From the cell containing the given text, extract its center point as (X, Y) coordinate. 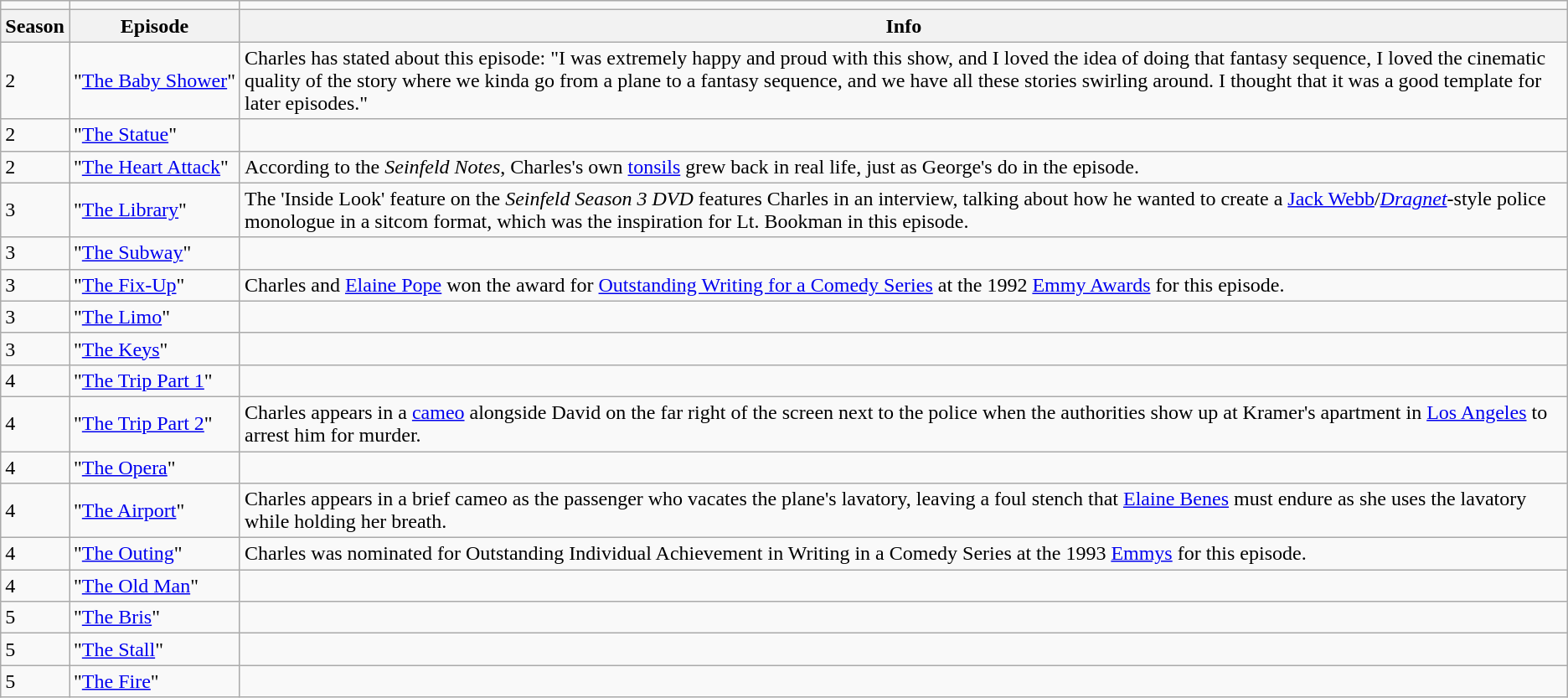
"The Fix-Up" (154, 285)
"The Fire" (154, 681)
"The Keys" (154, 349)
"The Baby Shower" (154, 80)
"The Opera" (154, 467)
"The Subway" (154, 253)
"The Old Man" (154, 586)
"The Bris" (154, 618)
"The Stall" (154, 649)
Charles was nominated for Outstanding Individual Achievement in Writing in a Comedy Series at the 1993 Emmys for this episode. (903, 554)
Charles and Elaine Pope won the award for Outstanding Writing for a Comedy Series at the 1992 Emmy Awards for this episode. (903, 285)
"The Statue" (154, 135)
"The Airport" (154, 511)
"The Trip Part 2" (154, 424)
According to the Seinfeld Notes, Charles's own tonsils grew back in real life, just as George's do in the episode. (903, 167)
Info (903, 26)
"The Heart Attack" (154, 167)
"The Trip Part 1" (154, 380)
"The Library" (154, 209)
"The Outing" (154, 554)
Episode (154, 26)
Season (35, 26)
"The Limo" (154, 317)
